Identify which cell holds the provided text, then report its (X, Y) central coordinate. 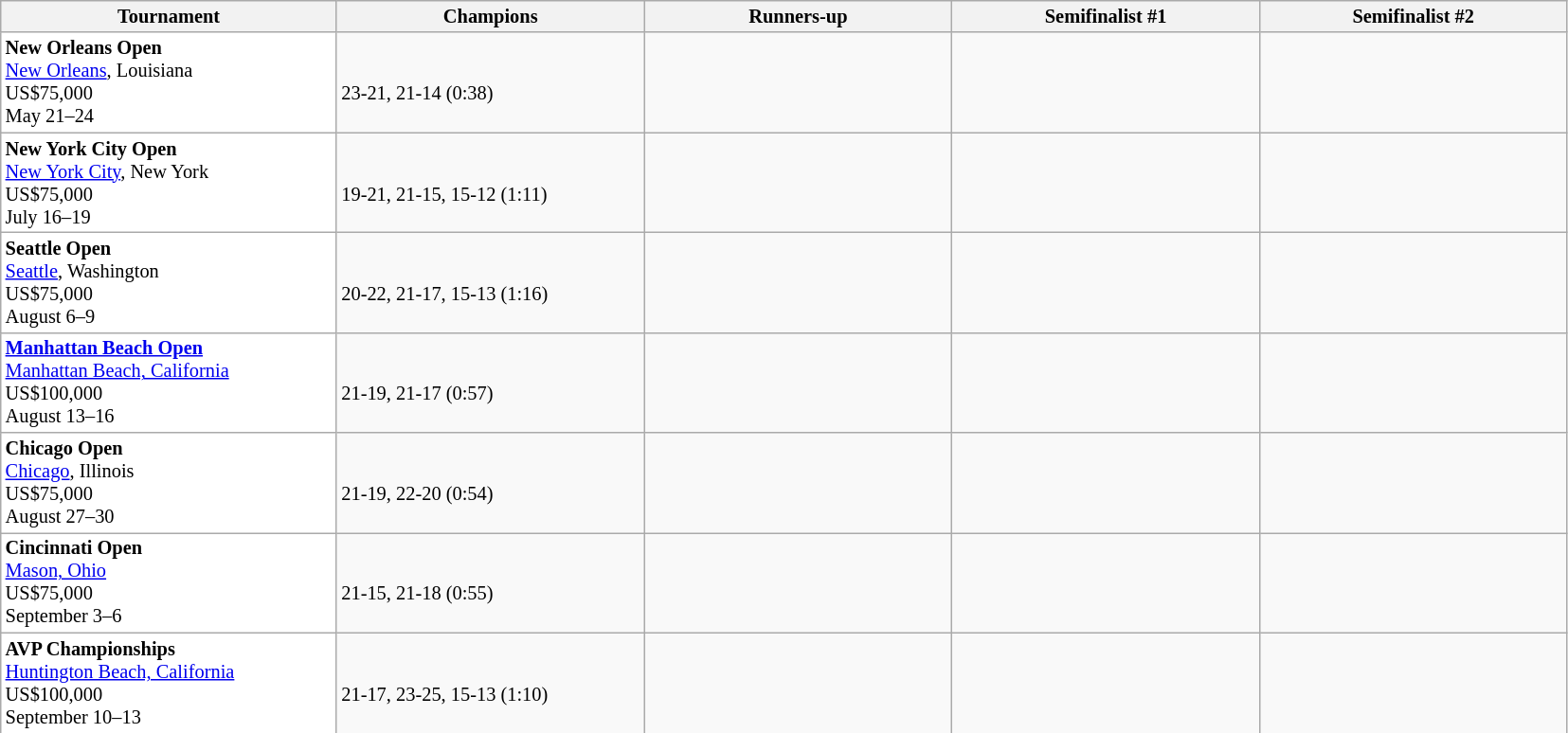
19-21, 21-15, 15-12 (1:11) (491, 183)
Champions (491, 16)
New York City OpenNew York City, New YorkUS$75,000July 16–19 (169, 183)
21-17, 23-25, 15-13 (1:10) (491, 683)
20-22, 21-17, 15-13 (1:16) (491, 282)
Chicago OpenChicago, IllinoisUS$75,000August 27–30 (169, 483)
AVP ChampionshipsHuntington Beach, CaliforniaUS$100,000September 10–13 (169, 683)
Manhattan Beach OpenManhattan Beach, CaliforniaUS$100,000August 13–16 (169, 383)
Tournament (169, 16)
New Orleans OpenNew Orleans, LouisianaUS$75,000May 21–24 (169, 82)
Cincinnati OpenMason, OhioUS$75,000September 3–6 (169, 582)
21-19, 21-17 (0:57) (491, 383)
21-15, 21-18 (0:55) (491, 582)
Semifinalist #1 (1107, 16)
Runners-up (798, 16)
Semifinalist #2 (1414, 16)
21-19, 22-20 (0:54) (491, 483)
23-21, 21-14 (0:38) (491, 82)
Seattle OpenSeattle, WashingtonUS$75,000August 6–9 (169, 282)
